Return the (X, Y) coordinate for the center point of the cell that contains the specified text.  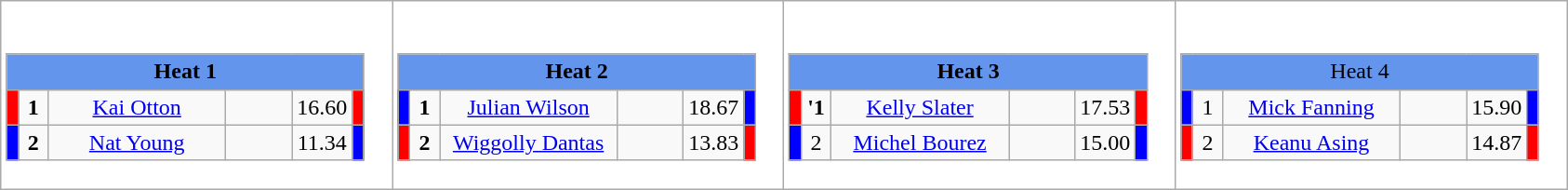
Heat 2 1 Julian Wilson 18.67 2 Wiggolly Dantas 13.83 (588, 95)
Kai Otton (138, 107)
Wiggolly Dantas (528, 142)
Heat 2 (577, 72)
Heat 1 (185, 72)
Mick Fanning (1311, 107)
Kelly Slater (921, 107)
Heat 1 1 Kai Otton 16.60 2 Nat Young 11.34 (197, 95)
Michel Bourez (921, 142)
Heat 4 (1360, 72)
11.34 (322, 142)
15.00 (1105, 142)
Julian Wilson (528, 107)
'1 (816, 107)
Heat 4 1 Mick Fanning 15.90 2 Keanu Asing 14.87 (1371, 95)
17.53 (1105, 107)
15.90 (1497, 107)
Heat 3 '1 Kelly Slater 17.53 2 Michel Bourez 15.00 (980, 95)
Nat Young (138, 142)
13.83 (714, 142)
16.60 (322, 107)
Heat 3 (968, 72)
18.67 (714, 107)
Keanu Asing (1311, 142)
14.87 (1497, 142)
